Identify which cell holds the provided text, then report its [x, y] central coordinate. 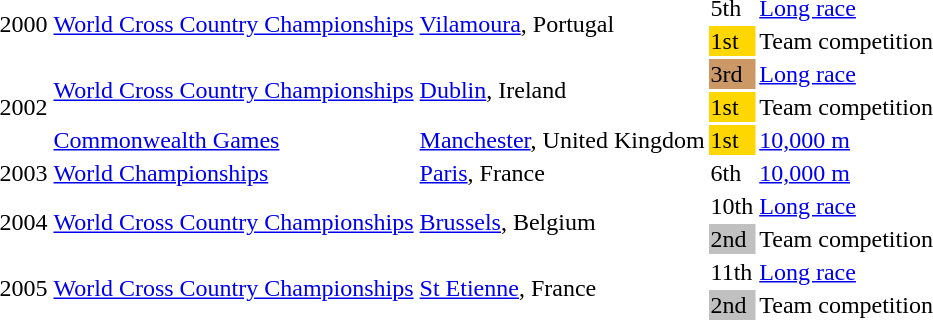
6th [732, 173]
World Championships [234, 173]
Manchester, United Kingdom [562, 140]
3rd [732, 74]
Paris, France [562, 173]
St Etienne, France [562, 288]
Commonwealth Games [234, 140]
11th [732, 272]
10th [732, 206]
Dublin, Ireland [562, 90]
Brussels, Belgium [562, 222]
